Extract the [X, Y] coordinate from the center of the cell holding the provided text.  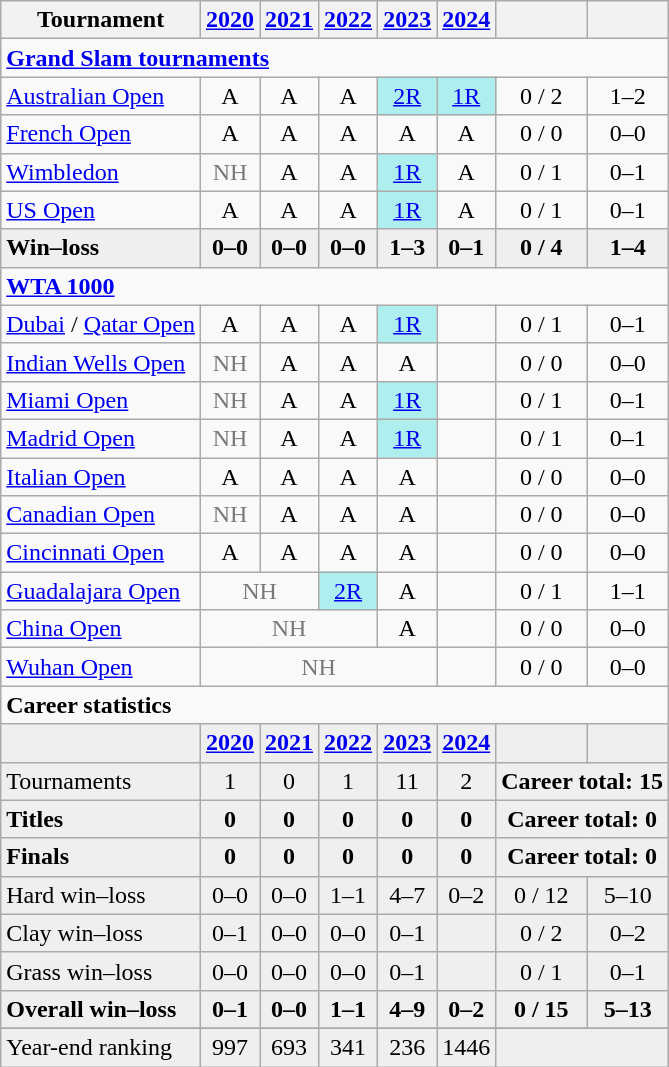
1–2 [628, 96]
5–10 [628, 895]
Grass win–loss [101, 971]
0 / 12 [542, 895]
Madrid Open [101, 438]
11 [408, 781]
Overall win–loss [101, 1009]
236 [408, 1047]
Titles [101, 819]
Wuhan Open [101, 667]
Australian Open [101, 96]
1–3 [408, 248]
Finals [101, 857]
Wimbledon [101, 172]
Tournaments [101, 781]
341 [348, 1047]
Year-end ranking [101, 1047]
1–4 [628, 248]
Indian Wells Open [101, 362]
0 / 15 [542, 1009]
China Open [101, 629]
0 / 4 [542, 248]
997 [230, 1047]
1446 [466, 1047]
4–9 [408, 1009]
Canadian Open [101, 515]
WTA 1000 [335, 286]
5–13 [628, 1009]
Win–loss [101, 248]
Italian Open [101, 477]
Cincinnati Open [101, 553]
Dubai / Qatar Open [101, 324]
Miami Open [101, 400]
693 [290, 1047]
Grand Slam tournaments [335, 58]
French Open [101, 134]
2 [466, 781]
Guadalajara Open [101, 591]
4–7 [408, 895]
Career total: 15 [582, 781]
Clay win–loss [101, 933]
Career statistics [335, 705]
US Open [101, 210]
Hard win–loss [101, 895]
Tournament [101, 20]
